Find where the given text appears and provide that cell's center as [x, y] coordinate. 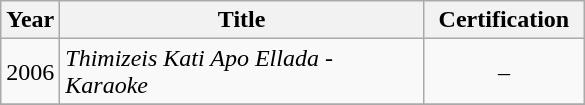
2006 [30, 72]
Thimizeis Kati Apo Ellada - Karaoke [242, 72]
Year [30, 20]
Title [242, 20]
– [504, 72]
Certification [504, 20]
